Detect which cell encompasses the target text, then output its (X, Y) center coordinate. 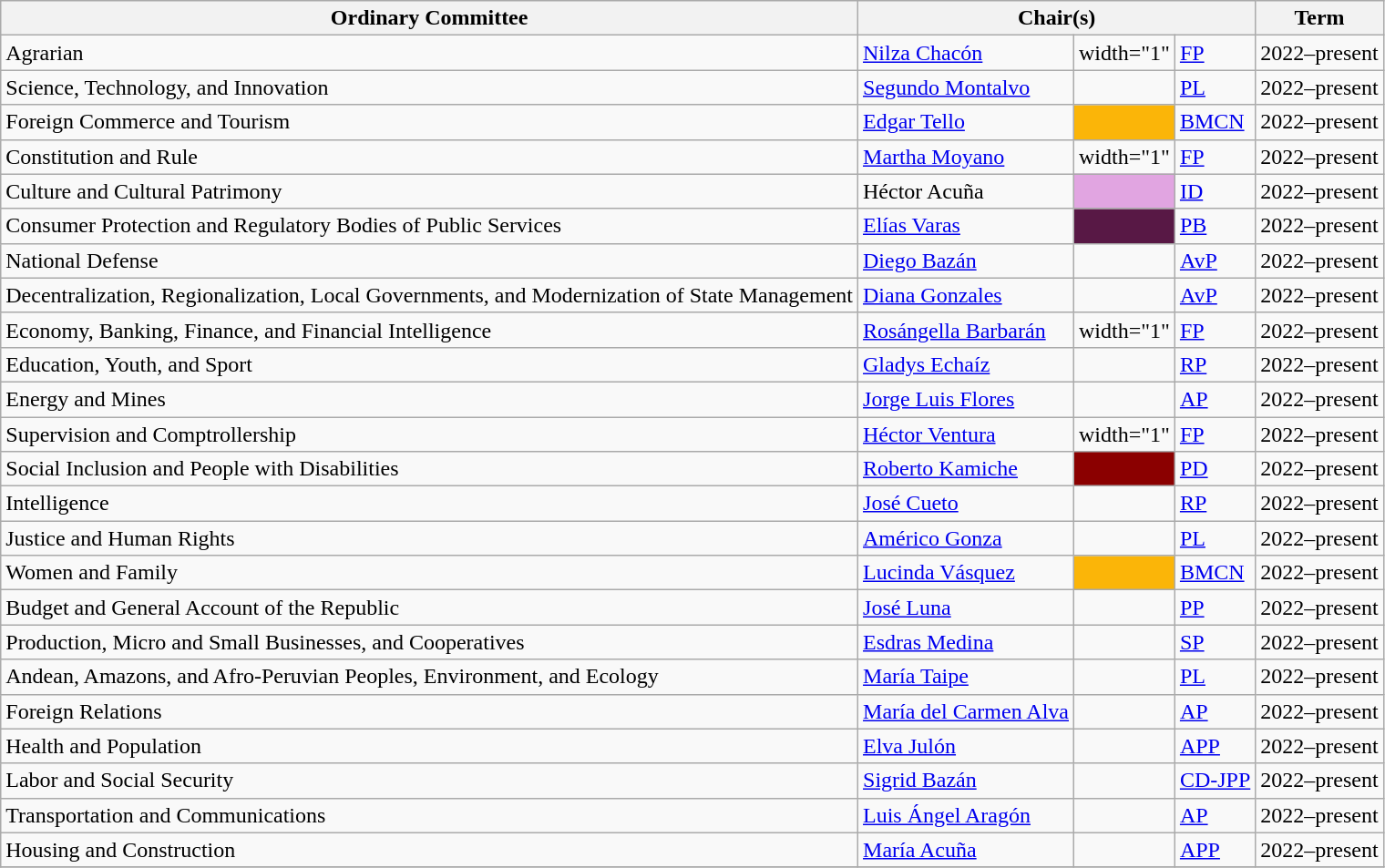
PD (1215, 469)
CD-JPP (1215, 781)
PP (1215, 608)
Health and Population (430, 746)
María del Carmen Alva (966, 711)
SP (1215, 642)
Foreign Commerce and Tourism (430, 122)
María Acuña (966, 850)
Agrarian (430, 53)
José Cueto (966, 504)
Social Inclusion and People with Disabilities (430, 469)
Budget and General Account of the Republic (430, 608)
Transportation and Communications (430, 815)
Labor and Social Security (430, 781)
Lucinda Vásquez (966, 573)
Jorge Luis Flores (966, 399)
Andean, Amazons, and Afro-Peruvian Peoples, Environment, and Ecology (430, 677)
Women and Family (430, 573)
Decentralization, Regionalization, Local Governments, and Modernization of State Management (430, 295)
Héctor Acuña (966, 191)
Esdras Medina (966, 642)
Justice and Human Rights (430, 538)
Segundo Montalvo (966, 87)
ID (1215, 191)
National Defense (430, 260)
Science, Technology, and Innovation (430, 87)
Roberto Kamiche (966, 469)
María Taipe (966, 677)
Diego Bazán (966, 260)
Edgar Tello (966, 122)
Energy and Mines (430, 399)
Sigrid Bazán (966, 781)
Housing and Construction (430, 850)
Foreign Relations (430, 711)
José Luna (966, 608)
Ordinary Committee (430, 18)
Gladys Echaíz (966, 364)
Nilza Chacón (966, 53)
Elías Varas (966, 226)
Américo Gonza (966, 538)
Intelligence (430, 504)
Supervision and Comptrollership (430, 434)
Economy, Banking, Finance, and Financial Intelligence (430, 330)
Rosángella Barbarán (966, 330)
Luis Ángel Aragón (966, 815)
Constitution and Rule (430, 157)
Diana Gonzales (966, 295)
Martha Moyano (966, 157)
Education, Youth, and Sport (430, 364)
Term (1319, 18)
PB (1215, 226)
Culture and Cultural Patrimony (430, 191)
Production, Micro and Small Businesses, and Cooperatives (430, 642)
Elva Julón (966, 746)
Chair(s) (1057, 18)
Héctor Ventura (966, 434)
Consumer Protection and Regulatory Bodies of Public Services (430, 226)
